Identify which cell holds the provided text, then report its [x, y] central coordinate. 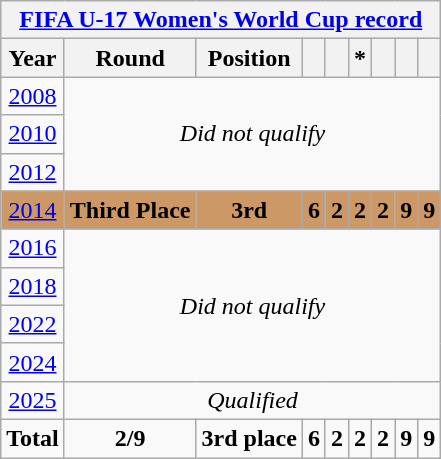
2018 [33, 286]
FIFA U-17 Women's World Cup record [221, 20]
Total [33, 438]
2008 [33, 96]
Position [249, 58]
Round [130, 58]
3rd [249, 210]
2014 [33, 210]
2016 [33, 248]
2/9 [130, 438]
2024 [33, 362]
2012 [33, 172]
2022 [33, 324]
Year [33, 58]
2010 [33, 134]
2025 [33, 400]
* [360, 58]
3rd place [249, 438]
Qualified [252, 400]
Third Place [130, 210]
